Search for the cell housing the specified text and yield its [X, Y] center coordinate. 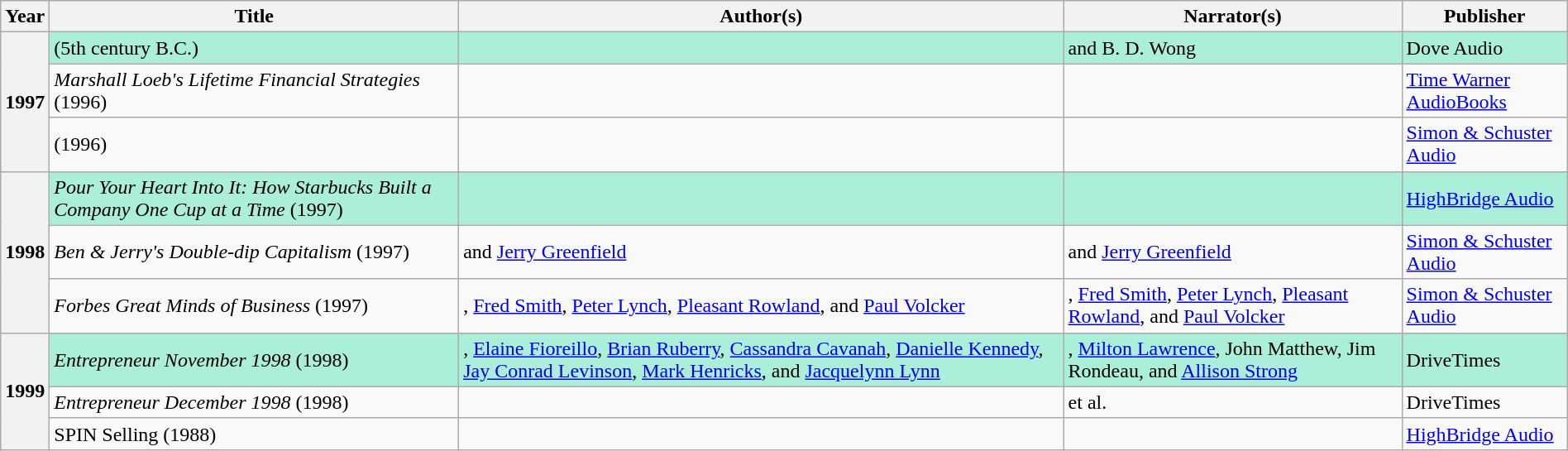
Time Warner AudioBooks [1484, 91]
Pour Your Heart Into It: How Starbucks Built a Company One Cup at a Time (1997) [255, 199]
Entrepreneur November 1998 (1998) [255, 359]
Author(s) [761, 17]
Year [25, 17]
(1996) [255, 144]
Entrepreneur December 1998 (1998) [255, 402]
(5th century B.C.) [255, 48]
Forbes Great Minds of Business (1997) [255, 306]
1999 [25, 391]
, Milton Lawrence, John Matthew, Jim Rondeau, and Allison Strong [1232, 359]
and B. D. Wong [1232, 48]
Narrator(s) [1232, 17]
1997 [25, 102]
1998 [25, 252]
Dove Audio [1484, 48]
et al. [1232, 402]
SPIN Selling (1988) [255, 434]
Marshall Loeb's Lifetime Financial Strategies (1996) [255, 91]
Ben & Jerry's Double-dip Capitalism (1997) [255, 252]
Title [255, 17]
, Elaine Fioreillo, Brian Ruberry, Cassandra Cavanah, Danielle Kennedy, Jay Conrad Levinson, Mark Henricks, and Jacquelynn Lynn [761, 359]
Publisher [1484, 17]
